Provide the [X, Y] coordinate of the cell's center where the given text is located.  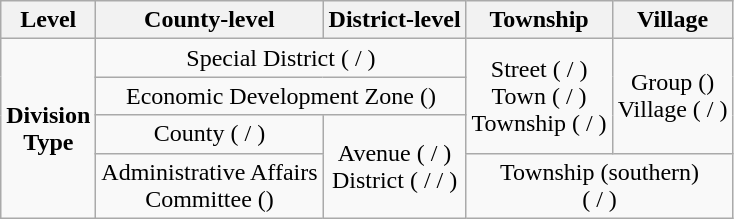
District-level [394, 20]
Special District ( / ) [281, 58]
Administrative AffairsCommittee () [210, 186]
Economic Development Zone () [281, 96]
Group ()Village ( / ) [672, 96]
Township [539, 20]
Village [672, 20]
Township (southern)( / ) [600, 186]
County ( / ) [210, 134]
Street ( / )Town ( / )Township ( / ) [539, 96]
Avenue ( / )District ( / / ) [394, 166]
County-level [210, 20]
Division Type [48, 128]
Level [48, 20]
